Scan for the cell matching the given text and deliver its (x, y) coordinate at center. 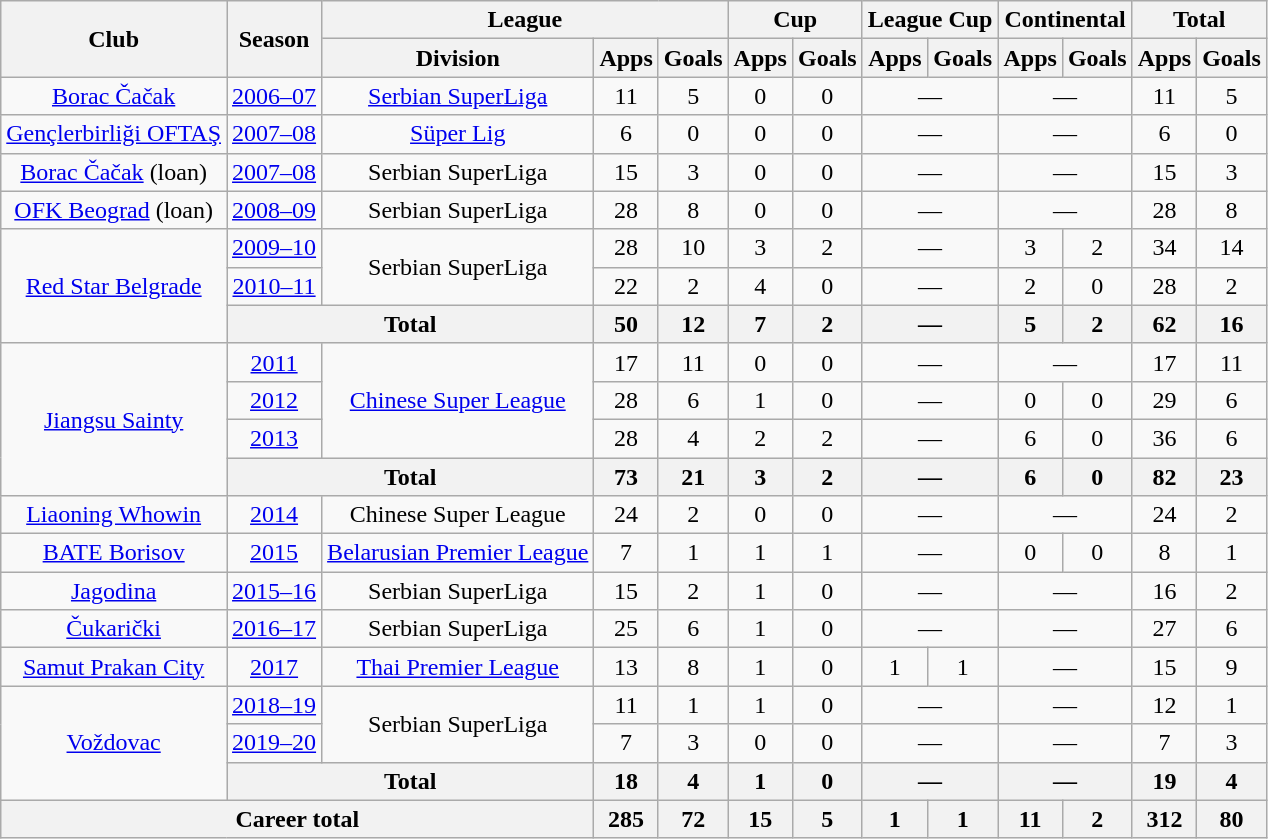
2014 (274, 515)
2015 (274, 553)
25 (626, 629)
62 (1164, 324)
285 (626, 819)
Voždovac (114, 743)
14 (1232, 248)
League Cup (930, 20)
50 (626, 324)
2019–20 (274, 743)
2008–09 (274, 210)
36 (1164, 438)
Samut Prakan City (114, 667)
73 (626, 477)
Čukarički (114, 629)
Jagodina (114, 591)
2017 (274, 667)
18 (626, 781)
League (525, 20)
312 (1164, 819)
Liaoning Whowin (114, 515)
Club (114, 39)
Gençlerbirliği OFTAŞ (114, 134)
Borac Čačak (loan) (114, 172)
2010–11 (274, 286)
2016–17 (274, 629)
22 (626, 286)
BATE Borisov (114, 553)
Jiangsu Sainty (114, 419)
OFK Beograd (loan) (114, 210)
13 (626, 667)
2013 (274, 438)
Süper Lig (458, 134)
2006–07 (274, 96)
9 (1232, 667)
Red Star Belgrade (114, 286)
Continental (1065, 20)
Career total (298, 819)
10 (693, 248)
27 (1164, 629)
2011 (274, 362)
2018–19 (274, 705)
34 (1164, 248)
29 (1164, 400)
2015–16 (274, 591)
Cup (795, 20)
21 (693, 477)
82 (1164, 477)
19 (1164, 781)
Thai Premier League (458, 667)
Belarusian Premier League (458, 553)
72 (693, 819)
23 (1232, 477)
Season (274, 39)
Borac Čačak (114, 96)
Division (458, 58)
2009–10 (274, 248)
2012 (274, 400)
80 (1232, 819)
